Return the (X, Y) coordinate for the center point of the cell that contains the specified text.  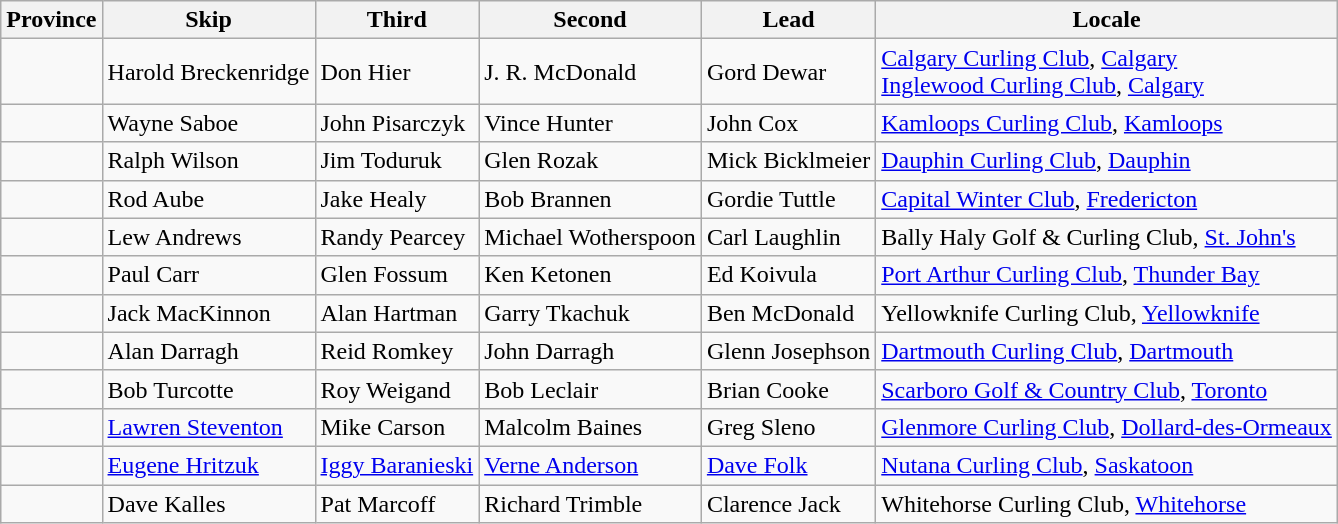
Port Arthur Curling Club, Thunder Bay (1107, 275)
Jack MacKinnon (208, 313)
Glenn Josephson (788, 351)
Ralph Wilson (208, 161)
Dartmouth Curling Club, Dartmouth (1107, 351)
Vince Hunter (590, 123)
Mick Bicklmeier (788, 161)
Bob Leclair (590, 389)
Verne Anderson (590, 465)
Michael Wotherspoon (590, 237)
Whitehorse Curling Club, Whitehorse (1107, 503)
Garry Tkachuk (590, 313)
Ed Koivula (788, 275)
Capital Winter Club, Fredericton (1107, 199)
Brian Cooke (788, 389)
John Cox (788, 123)
Clarence Jack (788, 503)
Mike Carson (397, 427)
Nutana Curling Club, Saskatoon (1107, 465)
Harold Breckenridge (208, 72)
Calgary Curling Club, CalgaryInglewood Curling Club, Calgary (1107, 72)
Province (52, 20)
Rod Aube (208, 199)
Gord Dewar (788, 72)
Randy Pearcey (397, 237)
Iggy Baranieski (397, 465)
Bally Haly Golf & Curling Club, St. John's (1107, 237)
Bob Turcotte (208, 389)
Dauphin Curling Club, Dauphin (1107, 161)
Second (590, 20)
Kamloops Curling Club, Kamloops (1107, 123)
Alan Hartman (397, 313)
Third (397, 20)
Gordie Tuttle (788, 199)
Wayne Saboe (208, 123)
John Darragh (590, 351)
Don Hier (397, 72)
Dave Kalles (208, 503)
Paul Carr (208, 275)
Alan Darragh (208, 351)
Malcolm Baines (590, 427)
Ken Ketonen (590, 275)
Ben McDonald (788, 313)
Bob Brannen (590, 199)
Glen Rozak (590, 161)
John Pisarczyk (397, 123)
Richard Trimble (590, 503)
Pat Marcoff (397, 503)
Lawren Steventon (208, 427)
Glen Fossum (397, 275)
Reid Romkey (397, 351)
Locale (1107, 20)
Carl Laughlin (788, 237)
Scarboro Golf & Country Club, Toronto (1107, 389)
J. R. McDonald (590, 72)
Greg Sleno (788, 427)
Lead (788, 20)
Jim Toduruk (397, 161)
Eugene Hritzuk (208, 465)
Roy Weigand (397, 389)
Jake Healy (397, 199)
Dave Folk (788, 465)
Lew Andrews (208, 237)
Glenmore Curling Club, Dollard-des-Ormeaux (1107, 427)
Yellowknife Curling Club, Yellowknife (1107, 313)
Skip (208, 20)
